Output the (X, Y) coordinate of the center of the cell containing the given text.  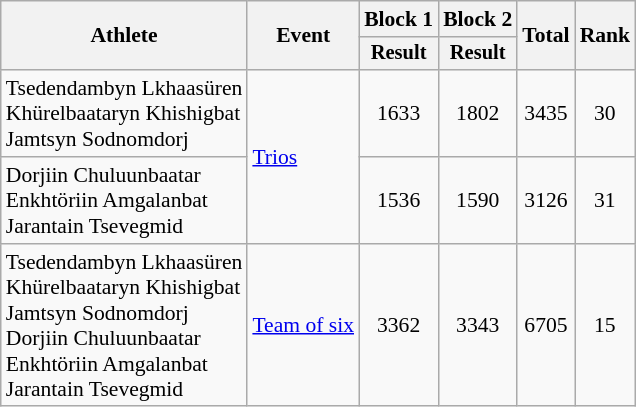
3126 (546, 200)
Tsedendambyn LkhaasürenKhürelbaataryn KhishigbatJamtsyn SodnomdorjDorjiin ChuluunbaatarEnkhtöriin AmgalanbatJarantain Tsevegmid (124, 326)
Dorjiin ChuluunbaatarEnkhtöriin AmgalanbatJarantain Tsevegmid (124, 200)
15 (606, 326)
Team of six (303, 326)
30 (606, 114)
3362 (398, 326)
Block 2 (478, 19)
Trios (303, 156)
1633 (398, 114)
Tsedendambyn LkhaasürenKhürelbaataryn KhishigbatJamtsyn Sodnomdorj (124, 114)
Rank (606, 36)
3343 (478, 326)
1802 (478, 114)
Total (546, 36)
31 (606, 200)
6705 (546, 326)
3435 (546, 114)
1536 (398, 200)
Event (303, 36)
Athlete (124, 36)
1590 (478, 200)
Block 1 (398, 19)
